Locate the cell with the specified text and output its (x, y) center coordinate. 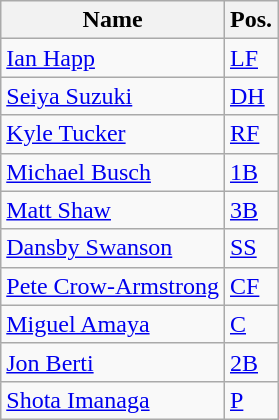
Pos. (250, 20)
Shota Imanaga (113, 400)
Seiya Suzuki (113, 96)
CF (250, 286)
Pete Crow-Armstrong (113, 286)
Matt Shaw (113, 210)
3B (250, 210)
Kyle Tucker (113, 134)
2B (250, 362)
Ian Happ (113, 58)
Miguel Amaya (113, 324)
Jon Berti (113, 362)
1B (250, 172)
Name (113, 20)
Dansby Swanson (113, 248)
DH (250, 96)
C (250, 324)
RF (250, 134)
SS (250, 248)
P (250, 400)
LF (250, 58)
Michael Busch (113, 172)
